Output the (X, Y) coordinate of the center of the cell containing the given text.  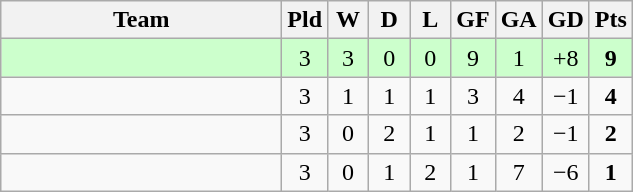
+8 (566, 58)
L (430, 20)
Pts (610, 20)
GF (473, 20)
Pld (305, 20)
7 (518, 172)
Team (142, 20)
GD (566, 20)
−6 (566, 172)
GA (518, 20)
D (390, 20)
W (348, 20)
